Provide the [x, y] coordinate of the cell's center where the given text is located.  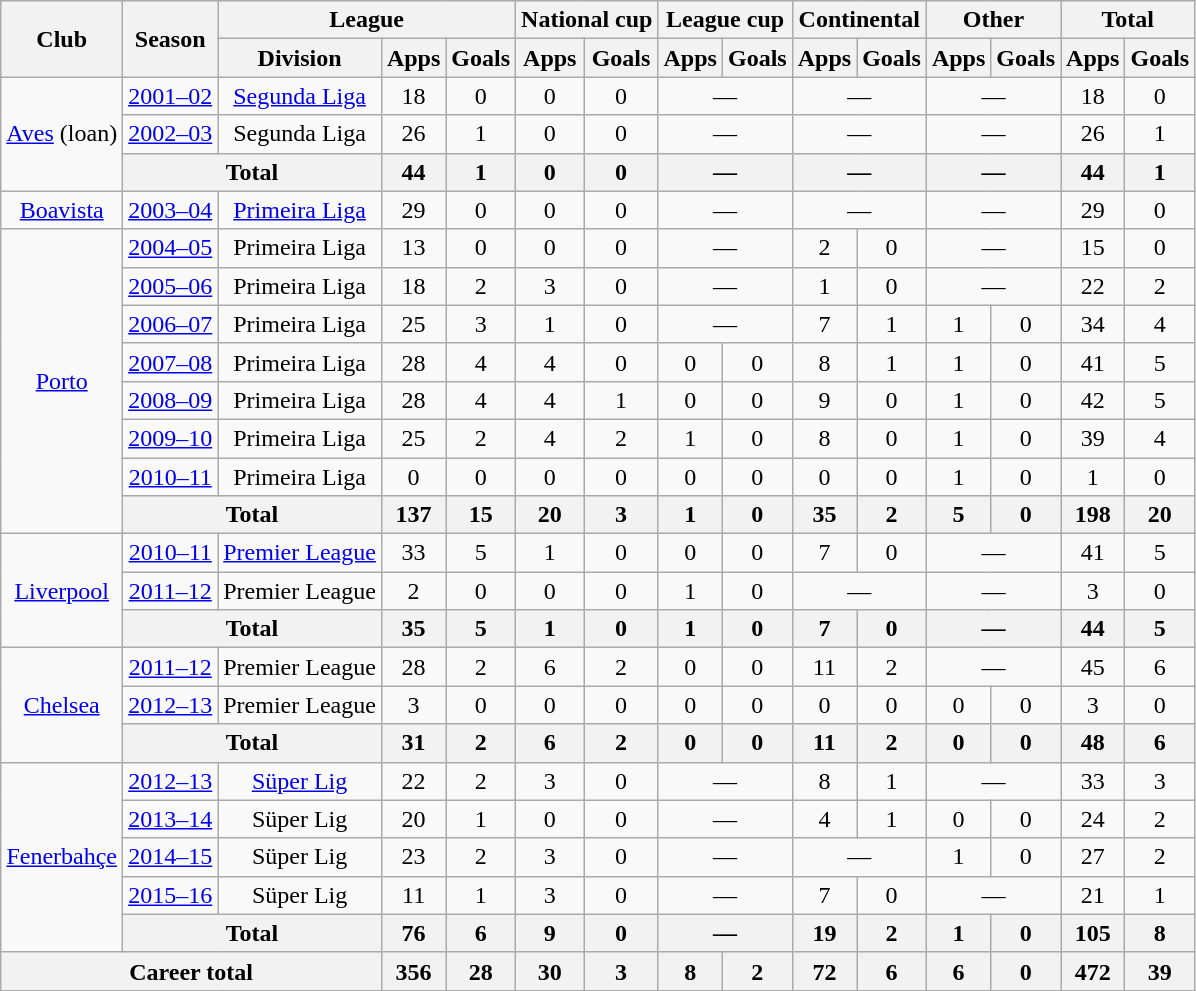
2006–07 [170, 324]
League cup [725, 20]
National cup [587, 20]
42 [1093, 400]
Division [300, 58]
72 [824, 971]
Liverpool [62, 591]
137 [413, 515]
2001–02 [170, 96]
31 [413, 743]
24 [1093, 819]
198 [1093, 515]
21 [1093, 895]
Aves (loan) [62, 134]
2009–10 [170, 438]
48 [1093, 743]
472 [1093, 971]
Boavista [62, 210]
2007–08 [170, 362]
2003–04 [170, 210]
23 [413, 857]
2014–15 [170, 857]
Chelsea [62, 705]
2002–03 [170, 134]
13 [413, 248]
Porto [62, 381]
356 [413, 971]
Season [170, 39]
Other [993, 20]
45 [1093, 667]
2015–16 [170, 895]
2004–05 [170, 248]
League [367, 20]
2005–06 [170, 286]
19 [824, 933]
Continental [859, 20]
2013–14 [170, 819]
105 [1093, 933]
34 [1093, 324]
30 [550, 971]
27 [1093, 857]
2008–09 [170, 400]
Fenerbahçe [62, 857]
Career total [192, 971]
Club [62, 39]
76 [413, 933]
